Identify which cell holds the provided text, then report its [X, Y] central coordinate. 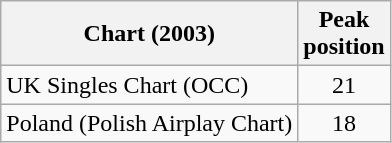
18 [344, 123]
21 [344, 85]
Chart (2003) [150, 34]
Poland (Polish Airplay Chart) [150, 123]
Peakposition [344, 34]
UK Singles Chart (OCC) [150, 85]
